From the cell containing the given text, extract its center point as (X, Y) coordinate. 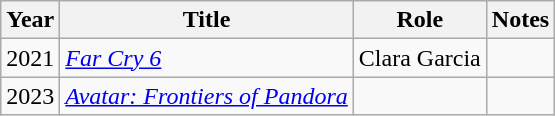
Clara Garcia (420, 58)
Notes (520, 20)
Title (207, 20)
2023 (30, 96)
Year (30, 20)
Far Cry 6 (207, 58)
Avatar: Frontiers of Pandora (207, 96)
Role (420, 20)
2021 (30, 58)
